Search for the cell housing the specified text and yield its [x, y] center coordinate. 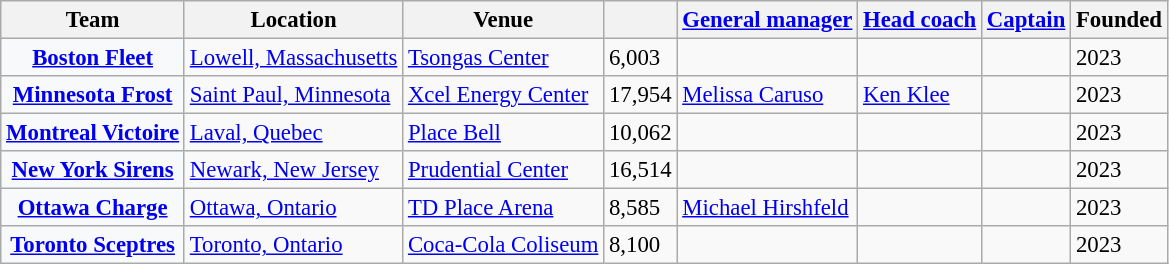
Head coach [920, 20]
New York Sirens [93, 170]
Ottawa Charge [93, 208]
Saint Paul, Minnesota [293, 95]
Tsongas Center [504, 58]
Melissa Caruso [768, 95]
General manager [768, 20]
Xcel Energy Center [504, 95]
Toronto, Ontario [293, 245]
8,585 [640, 208]
Team [93, 20]
Venue [504, 20]
8,100 [640, 245]
Prudential Center [504, 170]
Laval, Quebec [293, 133]
Captain [1026, 20]
Ottawa, Ontario [293, 208]
Boston Fleet [93, 58]
Montreal Victoire [93, 133]
Place Bell [504, 133]
Founded [1120, 20]
Newark, New Jersey [293, 170]
Lowell, Massachusetts [293, 58]
10,062 [640, 133]
Toronto Sceptres [93, 245]
16,514 [640, 170]
Location [293, 20]
Minnesota Frost [93, 95]
TD Place Arena [504, 208]
6,003 [640, 58]
17,954 [640, 95]
Michael Hirshfeld [768, 208]
Coca-Cola Coliseum [504, 245]
Ken Klee [920, 95]
